Extract the [X, Y] coordinate from the center of the cell holding the provided text.  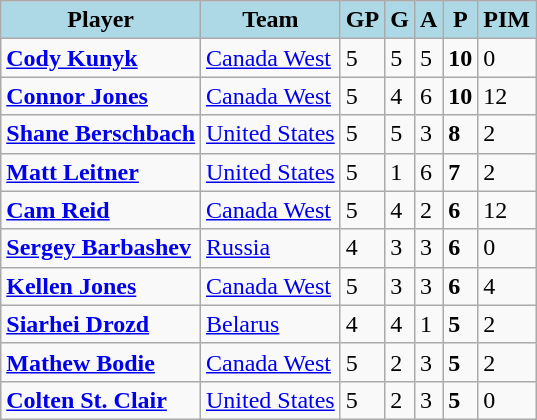
8 [460, 134]
Siarhei Drozd [101, 324]
Shane Berschbach [101, 134]
A [428, 20]
Colten St. Clair [101, 400]
Player [101, 20]
GP [362, 20]
Kellen Jones [101, 286]
P [460, 20]
Connor Jones [101, 96]
Sergey Barbashev [101, 248]
7 [460, 172]
G [400, 20]
PIM [507, 20]
Cam Reid [101, 210]
Cody Kunyk [101, 58]
Matt Leitner [101, 172]
Team [271, 20]
Mathew Bodie [101, 362]
Russia [271, 248]
Belarus [271, 324]
